Identify which cell holds the provided text, then report its (x, y) central coordinate. 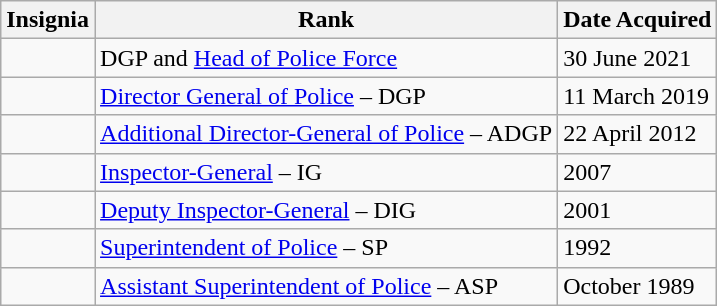
11 March 2019 (638, 96)
Inspector-General – IG (326, 172)
1992 (638, 248)
Deputy Inspector-General – DIG (326, 210)
30 June 2021 (638, 58)
Director General of Police – DGP (326, 96)
DGP and Head of Police Force (326, 58)
22 April 2012 (638, 134)
October 1989 (638, 286)
Rank (326, 20)
Insignia (48, 20)
2001 (638, 210)
Additional Director-General of Police – ADGP (326, 134)
Assistant Superintendent of Police – ASP (326, 286)
Date Acquired (638, 20)
2007 (638, 172)
Superintendent of Police – SP (326, 248)
